From the cell containing the given text, extract its center point as (x, y) coordinate. 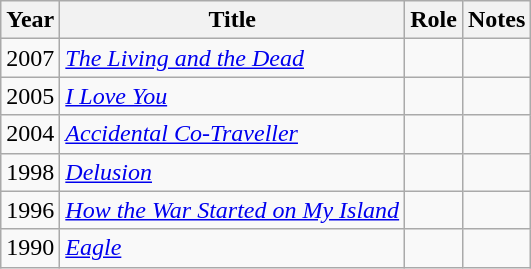
1998 (30, 172)
2004 (30, 134)
The Living and the Dead (232, 58)
I Love You (232, 96)
2007 (30, 58)
Year (30, 20)
Accidental Co-Traveller (232, 134)
Title (232, 20)
Notes (496, 20)
1990 (30, 248)
2005 (30, 96)
Eagle (232, 248)
1996 (30, 210)
Role (434, 20)
How the War Started on My Island (232, 210)
Delusion (232, 172)
